Locate the cell with the specified text and output its (x, y) center coordinate. 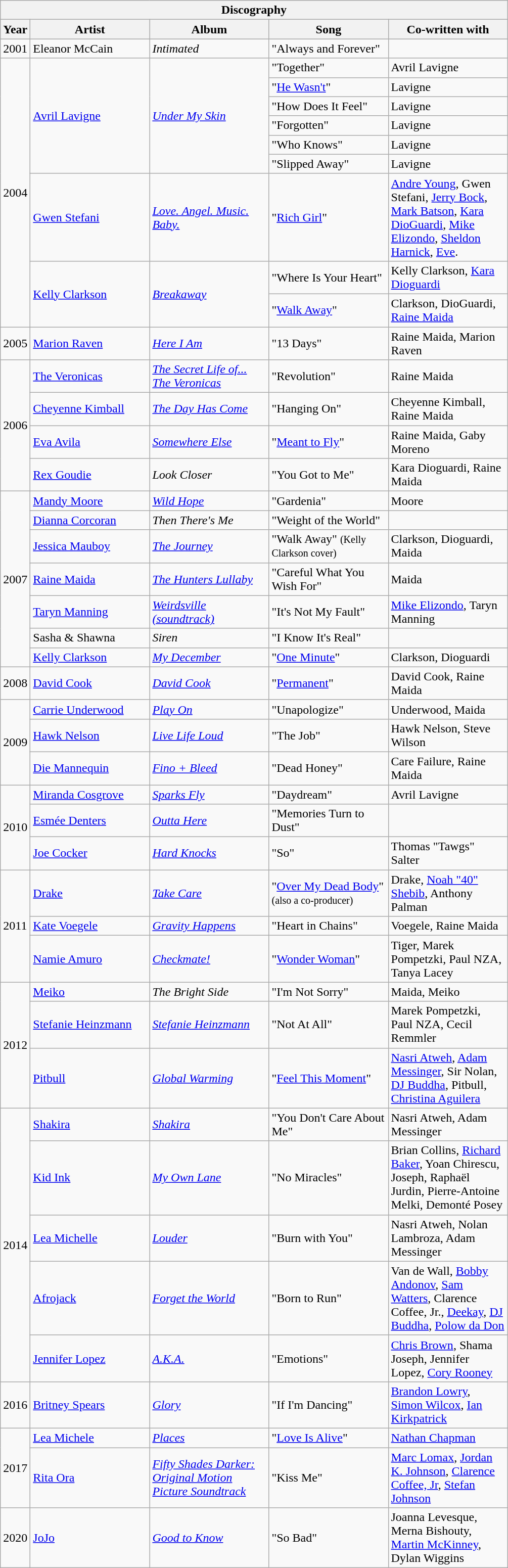
Meiko (90, 992)
Mike Elizondo, Taryn Manning (448, 612)
"Careful What You Wish For" (329, 579)
"You Don't Care About Me" (329, 1124)
Jessica Mauboy (90, 546)
Lea Michelle (90, 1238)
"No Miracles" (329, 1178)
The Journey (209, 546)
"Together" (329, 68)
2009 (15, 742)
Weirdsville (soundtrack) (209, 612)
"13 Days" (329, 343)
"He Wasn't" (329, 87)
Year (15, 29)
"Over My Dead Body" (also a co-producer) (329, 893)
"Feel This Moment" (329, 1078)
Esmée Denters (90, 821)
Clarkson, DioGuardi, Raine Maida (448, 310)
A.K.A. (209, 1358)
2011 (15, 926)
Chris Brown, Shama Joseph, Jennifer Lopez, Cory Rooney (448, 1358)
Maida (448, 579)
"Burn with You" (329, 1238)
Drake (90, 893)
"Slipped Away" (329, 164)
Raine Maida, Marion Raven (448, 343)
Nathan Chapman (448, 1438)
2005 (15, 343)
Louder (209, 1238)
"Love Is Alive" (329, 1438)
David Cook, Raine Maida (448, 683)
Live Life Loud (209, 735)
Marc Lomax, Jordan K. Johnson, Clarence Coffee, Jr, Stefan Johnson (448, 1478)
Checkmate! (209, 959)
2007 (15, 579)
Rita Ora (90, 1478)
2006 (15, 426)
"Who Knows" (329, 145)
2014 (15, 1244)
2001 (15, 49)
"Permanent" (329, 683)
2008 (15, 683)
"One Minute" (329, 657)
"Wonder Woman" (329, 959)
Intimated (209, 49)
Maida, Meiko (448, 992)
Cheyenne Kimball (90, 409)
2017 (15, 1468)
"Dead Honey" (329, 768)
Somewhere Else (209, 442)
The Bright Side (209, 992)
Places (209, 1438)
Here I Am (209, 343)
Glory (209, 1405)
Andre Young, Gwen Stefani, Jerry Bock, Mark Batson, Kara DioGuardi, Mike Elizondo, Sheldon Harnick, Eve. (448, 217)
Eva Avila (90, 442)
Hard Knocks (209, 853)
Play On (209, 709)
2016 (15, 1405)
The Day Has Come (209, 409)
Die Mannequin (90, 768)
Song (329, 29)
"Meant to Fly" (329, 442)
"Born to Run" (329, 1298)
"Kiss Me" (329, 1478)
"Hanging On" (329, 409)
Fifty Shades Darker: Original Motion Picture Soundtrack (209, 1478)
Nasri Atweh, Adam Messinger, Sir Nolan, DJ Buddha, Pitbull, Christina Aguilera (448, 1078)
Gwen Stefani (90, 217)
Carrie Underwood (90, 709)
"Daydream" (329, 794)
Raine Maida, Gaby Moreno (448, 442)
Breakaway (209, 294)
Sasha & Shawna (90, 638)
Afrojack (90, 1298)
Care Failure, Raine Maida (448, 768)
"Unapologize" (329, 709)
Forget the World (209, 1298)
Britney Spears (90, 1405)
"Not At All" (329, 1025)
Pitbull (90, 1078)
Brian Collins, Richard Baker, Yoan Chirescu, Joseph, Raphaël Jurdin, Pierre-Antoine Melki, Demonté Posey (448, 1178)
Kara Dioguardi, Raine Maida (448, 475)
Cheyenne Kimball, Raine Maida (448, 409)
2012 (15, 1045)
Marek Pompetzki, Paul NZA, Cecil Remmler (448, 1025)
"The Job" (329, 735)
Take Care (209, 893)
"It's Not My Fault" (329, 612)
Marion Raven (90, 343)
Eleanor McCain (90, 49)
2020 (15, 1538)
Clarkson, Dioguardi, Maida (448, 546)
Hawk Nelson (90, 735)
"Where Is Your Heart" (329, 277)
Outta Here (209, 821)
Discography (254, 10)
Dianna Corcoran (90, 520)
Taryn Manning (90, 612)
Clarkson, Dioguardi (448, 657)
Hawk Nelson, Steve Wilson (448, 735)
The Secret Life of... The Veronicas (209, 376)
Brandon Lowry, Simon Wilcox, Ian Kirkpatrick (448, 1405)
"I Know It's Real" (329, 638)
Good to Know (209, 1538)
Miranda Cosgrove (90, 794)
"You Got to Me" (329, 475)
2004 (15, 193)
Kid Ink (90, 1178)
"If I'm Dancing" (329, 1405)
Look Closer (209, 475)
Underwood, Maida (448, 709)
Mandy Moore (90, 501)
Joe Cocker (90, 853)
"Heart in Chains" (329, 926)
"Memories Turn to Dust" (329, 821)
"Emotions" (329, 1358)
"Weight of the World" (329, 520)
Joanna Levesque, Merna Bishouty, Martin McKinney, Dylan Wiggins (448, 1538)
"I'm Not Sorry" (329, 992)
Thomas "Tawgs" Salter (448, 853)
Fino + Bleed (209, 768)
The Hunters Lullaby (209, 579)
Moore (448, 501)
The Veronicas (90, 376)
Under My Skin (209, 116)
Gravity Happens (209, 926)
Siren (209, 638)
Global Warming (209, 1078)
"Gardenia" (329, 501)
Lea Michele (90, 1438)
Co-written with (448, 29)
My December (209, 657)
"Revolution" (329, 376)
My Own Lane (209, 1178)
"How Does It Feel" (329, 106)
"Forgotten" (329, 125)
Nasri Atweh, Adam Messinger (448, 1124)
Album (209, 29)
Nasri Atweh, Nolan Lambroza, Adam Messinger (448, 1238)
Sparks Fly (209, 794)
"So" (329, 853)
JoJo (90, 1538)
Kelly Clarkson, Kara Dioguardi (448, 277)
"So Bad" (329, 1538)
Love. Angel. Music. Baby. (209, 217)
"Walk Away" (Kelly Clarkson cover) (329, 546)
Then There's Me (209, 520)
"Rich Girl" (329, 217)
Artist (90, 29)
Drake, Noah "40" Shebib, Anthony Palman (448, 893)
Jennifer Lopez (90, 1358)
Namie Amuro (90, 959)
2010 (15, 827)
Wild Hope (209, 501)
"Walk Away" (329, 310)
Tiger, Marek Pompetzki, Paul NZA, Tanya Lacey (448, 959)
Rex Goudie (90, 475)
"Always and Forever" (329, 49)
Van de Wall, Bobby Andonov, Sam Watters, Clarence Coffee, Jr., Deekay, DJ Buddha, Polow da Don (448, 1298)
Kate Voegele (90, 926)
Voegele, Raine Maida (448, 926)
